Identify which cell holds the provided text, then report its (x, y) central coordinate. 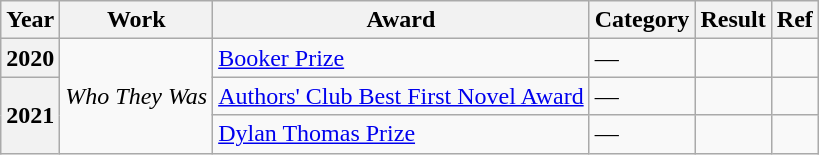
Result (733, 20)
Who They Was (136, 96)
Award (402, 20)
Booker Prize (402, 58)
Authors' Club Best First Novel Award (402, 96)
Category (642, 20)
Year (30, 20)
Dylan Thomas Prize (402, 134)
2021 (30, 115)
Work (136, 20)
Ref (794, 20)
2020 (30, 58)
